Detect which cell encompasses the target text, then output its [X, Y] center coordinate. 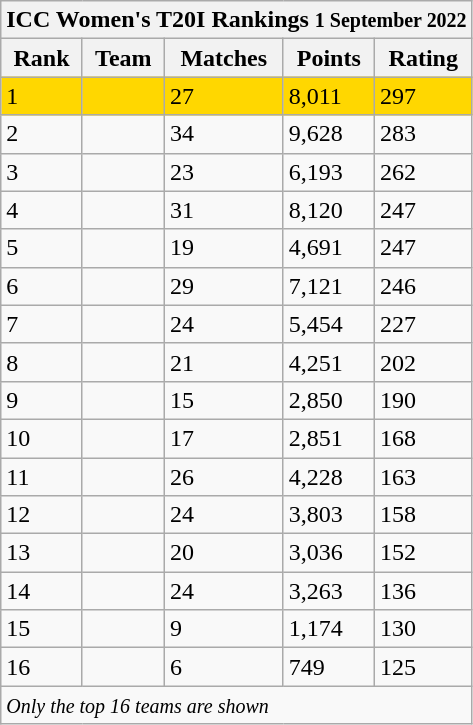
4,691 [328, 248]
2 [42, 134]
6,193 [328, 172]
202 [423, 362]
Team [123, 58]
21 [224, 362]
1 [42, 96]
5,454 [328, 324]
749 [328, 667]
ICC Women's T20I Rankings 1 September 2022 [236, 20]
Only the top 16 teams are shown [236, 705]
26 [224, 477]
8,011 [328, 96]
227 [423, 324]
12 [42, 515]
262 [423, 172]
Rank [42, 58]
3 [42, 172]
14 [42, 591]
283 [423, 134]
34 [224, 134]
Matches [224, 58]
19 [224, 248]
130 [423, 629]
8 [42, 362]
2,850 [328, 400]
152 [423, 553]
13 [42, 553]
246 [423, 286]
1,174 [328, 629]
163 [423, 477]
20 [224, 553]
7 [42, 324]
8,120 [328, 210]
4 [42, 210]
158 [423, 515]
297 [423, 96]
3,263 [328, 591]
3,036 [328, 553]
125 [423, 667]
Points [328, 58]
4,251 [328, 362]
16 [42, 667]
5 [42, 248]
11 [42, 477]
2,851 [328, 438]
7,121 [328, 286]
Rating [423, 58]
27 [224, 96]
4,228 [328, 477]
9,628 [328, 134]
136 [423, 591]
10 [42, 438]
190 [423, 400]
29 [224, 286]
3,803 [328, 515]
17 [224, 438]
23 [224, 172]
168 [423, 438]
31 [224, 210]
